Identify which cell holds the provided text, then report its [X, Y] central coordinate. 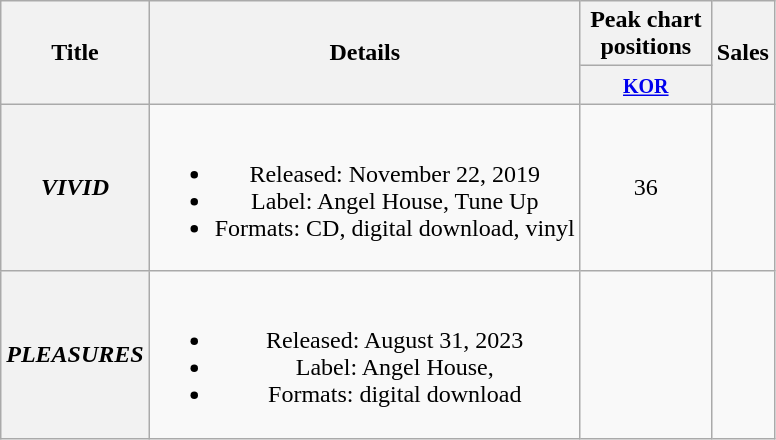
KOR [646, 85]
Peak chart positions [646, 34]
Details [364, 52]
PLEASURES [75, 354]
Title [75, 52]
Released: August 31, 2023Label: Angel House,Formats: digital download [364, 354]
VIVID [75, 188]
36 [646, 188]
Sales [742, 52]
Released: November 22, 2019Label: Angel House, Tune UpFormats: CD, digital download, vinyl [364, 188]
